For the text-containing cell, return its midpoint in (x, y) coordinate format. 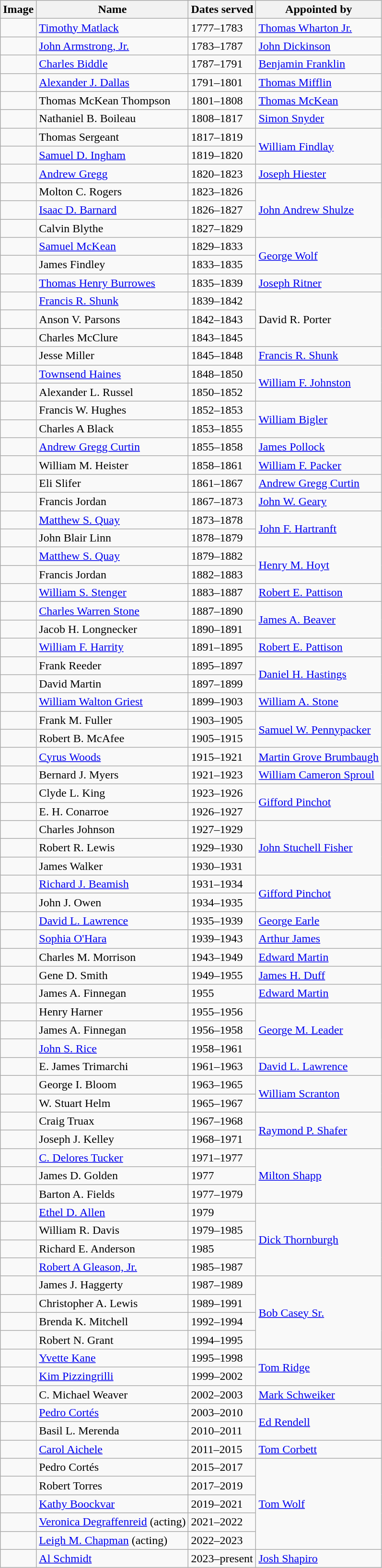
Basil L. Merenda (112, 1431)
Robert N. Grant (112, 1340)
Robert B. McAfee (112, 738)
Jacob H. Longnecker (112, 629)
James Walker (112, 866)
Raymond P. Shafer (319, 1130)
John Andrew Shulze (319, 210)
1842–1843 (222, 319)
Ed Rendell (319, 1422)
W. Stuart Helm (112, 1103)
2023–present (222, 1558)
John W. Geary (319, 501)
1791–1801 (222, 82)
Timothy Matlack (112, 28)
Benjamin Franklin (319, 64)
1929–1930 (222, 848)
George Wolf (319, 256)
Townsend Haines (112, 374)
Samuel W. Pennypacker (319, 729)
1891–1895 (222, 647)
1843–1845 (222, 338)
1977–1979 (222, 1194)
Joseph Hiester (319, 173)
1899–1903 (222, 702)
Al Schmidt (112, 1558)
1787–1791 (222, 64)
1956–1958 (222, 1030)
Simon Snyder (319, 119)
1827–1829 (222, 228)
William F. Harrity (112, 647)
Image (18, 10)
1817–1819 (222, 137)
Bob Casey Sr. (319, 1312)
1823–1826 (222, 192)
Anson V. Parsons (112, 319)
John F. Hartranft (319, 529)
1943–1949 (222, 957)
Robert R. Lewis (112, 848)
1958–1961 (222, 1048)
1801–1808 (222, 101)
1934–1935 (222, 902)
Ethel D. Allen (112, 1212)
Charles Warren Stone (112, 611)
Richard J. Beamish (112, 884)
George M. Leader (319, 1030)
1985–1987 (222, 1267)
1915–1921 (222, 756)
1989–1991 (222, 1303)
John Blair Linn (112, 538)
E. H. Conarroe (112, 812)
Tom Wolf (319, 1504)
1963–1965 (222, 1084)
2019–2021 (222, 1504)
1826–1827 (222, 210)
1850–1852 (222, 392)
1878–1879 (222, 538)
John Stuchell Fisher (319, 848)
2015–2017 (222, 1467)
1939–1943 (222, 939)
Arthur James (319, 939)
Yvette Kane (112, 1358)
1808–1817 (222, 119)
Daniel H. Hastings (319, 675)
1848–1850 (222, 374)
Name (112, 10)
Bernard J. Myers (112, 775)
Charles McClure (112, 338)
1882–1883 (222, 575)
Eli Slifer (112, 483)
1927–1929 (222, 830)
1994–1995 (222, 1340)
Charles M. Morrison (112, 957)
Appointed by (319, 10)
Robert Torres (112, 1486)
William S. Stenger (112, 593)
1819–1820 (222, 155)
William Findlay (319, 146)
1883–1887 (222, 593)
1923–1926 (222, 793)
2002–2003 (222, 1395)
Henry Harner (112, 1012)
Thomas Sergeant (112, 137)
2010–2011 (222, 1431)
1930–1931 (222, 866)
1867–1873 (222, 501)
1931–1934 (222, 884)
1903–1905 (222, 720)
Henry M. Hoyt (319, 565)
William Scranton (319, 1094)
1926–1927 (222, 812)
1887–1890 (222, 611)
Thomas Mifflin (319, 82)
Craig Truax (112, 1121)
Carol Aichele (112, 1449)
1979 (222, 1212)
1985 (222, 1249)
1861–1867 (222, 483)
Christopher A. Lewis (112, 1303)
1979–1985 (222, 1230)
1921–1923 (222, 775)
1835–1839 (222, 283)
Alexander L. Russel (112, 392)
1965–1967 (222, 1103)
2017–2019 (222, 1486)
Mark Schweiker (319, 1395)
Molton C. Rogers (112, 192)
2022–2023 (222, 1540)
1955 (222, 993)
1777–1783 (222, 28)
2011–2015 (222, 1449)
1971–1977 (222, 1158)
Charles A Black (112, 429)
William Walton Griest (112, 702)
James Pollock (319, 447)
Tom Ridge (319, 1367)
Cyrus Woods (112, 756)
Francis W. Hughes (112, 410)
Veronica Degraffenreid (acting) (112, 1522)
James D. Golden (112, 1176)
Andrew Gregg (112, 173)
Samuel McKean (112, 247)
David Martin (112, 684)
1955–1956 (222, 1012)
Thomas McKean (319, 101)
2021–2022 (222, 1522)
Jesse Miller (112, 356)
James H. Duff (319, 975)
Joseph J. Kelley (112, 1139)
William M. Heister (112, 465)
1879–1882 (222, 556)
1839–1842 (222, 301)
1961–1963 (222, 1066)
1992–1994 (222, 1321)
Josh Shapiro (319, 1558)
George I. Bloom (112, 1084)
Kathy Boockvar (112, 1504)
George Earle (319, 921)
William F. Johnston (319, 383)
1897–1899 (222, 684)
Frank M. Fuller (112, 720)
Charles Johnson (112, 830)
1820–1823 (222, 173)
1949–1955 (222, 975)
William F. Packer (319, 465)
1873–1878 (222, 519)
William A. Stone (319, 702)
1858–1861 (222, 465)
Charles Biddle (112, 64)
1987–1989 (222, 1285)
1783–1787 (222, 46)
Dick Thornburgh (319, 1240)
1935–1939 (222, 921)
Joseph Ritner (319, 283)
Barton A. Fields (112, 1194)
1977 (222, 1176)
John J. Owen (112, 902)
Kim Pizzingrilli (112, 1376)
Robert A Gleason, Jr. (112, 1267)
Thomas Henry Burrowes (112, 283)
1829–1833 (222, 247)
Thomas McKean Thompson (112, 101)
Milton Shapp (319, 1176)
Richard E. Anderson (112, 1249)
Martin Grove Brumbaugh (319, 756)
Gene D. Smith (112, 975)
Sophia O'Hara (112, 939)
1999–2002 (222, 1376)
C. Michael Weaver (112, 1395)
1967–1968 (222, 1121)
William R. Davis (112, 1230)
John Dickinson (319, 46)
C. Delores Tucker (112, 1158)
John S. Rice (112, 1048)
1845–1848 (222, 356)
Isaac D. Barnard (112, 210)
William Cameron Sproul (319, 775)
1905–1915 (222, 738)
2003–2010 (222, 1413)
Samuel D. Ingham (112, 155)
E. James Trimarchi (112, 1066)
William Bigler (319, 419)
David R. Porter (319, 319)
Leigh M. Chapman (acting) (112, 1540)
James Findley (112, 265)
Tom Corbett (319, 1449)
Thomas Wharton Jr. (319, 28)
Calvin Blythe (112, 228)
Alexander J. Dallas (112, 82)
1852–1853 (222, 410)
Frank Reeder (112, 666)
1855–1858 (222, 447)
1995–1998 (222, 1358)
1895–1897 (222, 666)
Brenda K. Mitchell (112, 1321)
1833–1835 (222, 265)
1853–1855 (222, 429)
1890–1891 (222, 629)
James J. Haggerty (112, 1285)
Dates served (222, 10)
John Armstrong, Jr. (112, 46)
1968–1971 (222, 1139)
Nathaniel B. Boileau (112, 119)
Clyde L. King (112, 793)
James A. Beaver (319, 620)
